Pinpoint the cell where the given text exists, returning its [x, y] midpoint coordinate. 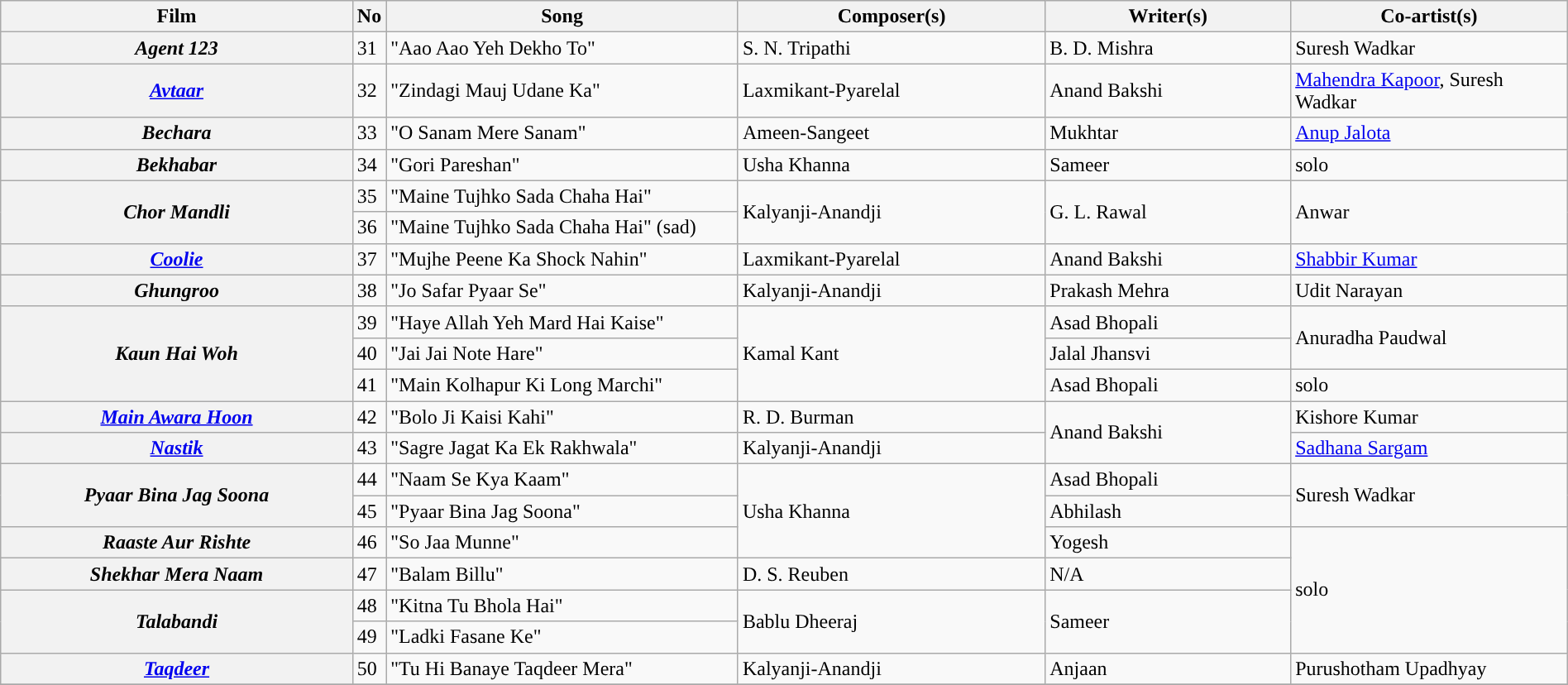
"Zindagi Mauj Udane Ka" [562, 91]
"Tu Hi Banaye Taqdeer Mera" [562, 668]
"So Jaa Munne" [562, 543]
Agent 123 [177, 48]
32 [369, 91]
34 [369, 165]
48 [369, 606]
Film [177, 17]
Taqdeer [177, 668]
37 [369, 259]
"Main Kolhapur Ki Long Marchi" [562, 385]
Talabandi [177, 621]
40 [369, 353]
"O Sanam Mere Sanam" [562, 133]
G. L. Rawal [1168, 212]
33 [369, 133]
"Pyaar Bina Jag Soona" [562, 511]
31 [369, 48]
Mukhtar [1168, 133]
50 [369, 668]
Anjaan [1168, 668]
Kamal Kant [892, 353]
S. N. Tripathi [892, 48]
Ghungroo [177, 290]
Raaste Aur Rishte [177, 543]
Bablu Dheeraj [892, 621]
R. D. Burman [892, 416]
"Gori Pareshan" [562, 165]
"Balam Billu" [562, 574]
No [369, 17]
Writer(s) [1168, 17]
Kaun Hai Woh [177, 353]
Sadhana Sargam [1429, 448]
Anuradha Paudwal [1429, 338]
Song [562, 17]
Chor Mandli [177, 212]
"Maine Tujhko Sada Chaha Hai" (sad) [562, 228]
Jalal Jhansvi [1168, 353]
Nastik [177, 448]
39 [369, 322]
Purushotham Upadhyay [1429, 668]
47 [369, 574]
36 [369, 228]
49 [369, 637]
Prakash Mehra [1168, 290]
D. S. Reuben [892, 574]
Bechara [177, 133]
Anup Jalota [1429, 133]
"Aao Aao Yeh Dekho To" [562, 48]
Co-artist(s) [1429, 17]
Kishore Kumar [1429, 416]
42 [369, 416]
"Maine Tujhko Sada Chaha Hai" [562, 196]
N/A [1168, 574]
"Haye Allah Yeh Mard Hai Kaise" [562, 322]
"Mujhe Peene Ka Shock Nahin" [562, 259]
35 [369, 196]
Shabbir Kumar [1429, 259]
B. D. Mishra [1168, 48]
Yogesh [1168, 543]
Ameen-Sangeet [892, 133]
Shekhar Mera Naam [177, 574]
Anwar [1429, 212]
Abhilash [1168, 511]
"Ladki Fasane Ke" [562, 637]
"Sagre Jagat Ka Ek Rakhwala" [562, 448]
Coolie [177, 259]
Udit Narayan [1429, 290]
45 [369, 511]
38 [369, 290]
"Bolo Ji Kaisi Kahi" [562, 416]
46 [369, 543]
"Jai Jai Note Hare" [562, 353]
"Kitna Tu Bhola Hai" [562, 606]
Main Awara Hoon [177, 416]
Pyaar Bina Jag Soona [177, 496]
41 [369, 385]
43 [369, 448]
"Jo Safar Pyaar Se" [562, 290]
44 [369, 480]
Bekhabar [177, 165]
Mahendra Kapoor, Suresh Wadkar [1429, 91]
"Naam Se Kya Kaam" [562, 480]
Avtaar [177, 91]
Composer(s) [892, 17]
